Provide the (X, Y) coordinate of the cell's center where the given text is located.  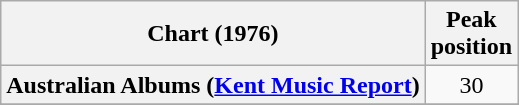
Peakposition (471, 34)
Australian Albums (Kent Music Report) (213, 85)
30 (471, 85)
Chart (1976) (213, 34)
